For the text-containing cell, return its midpoint in [x, y] coordinate format. 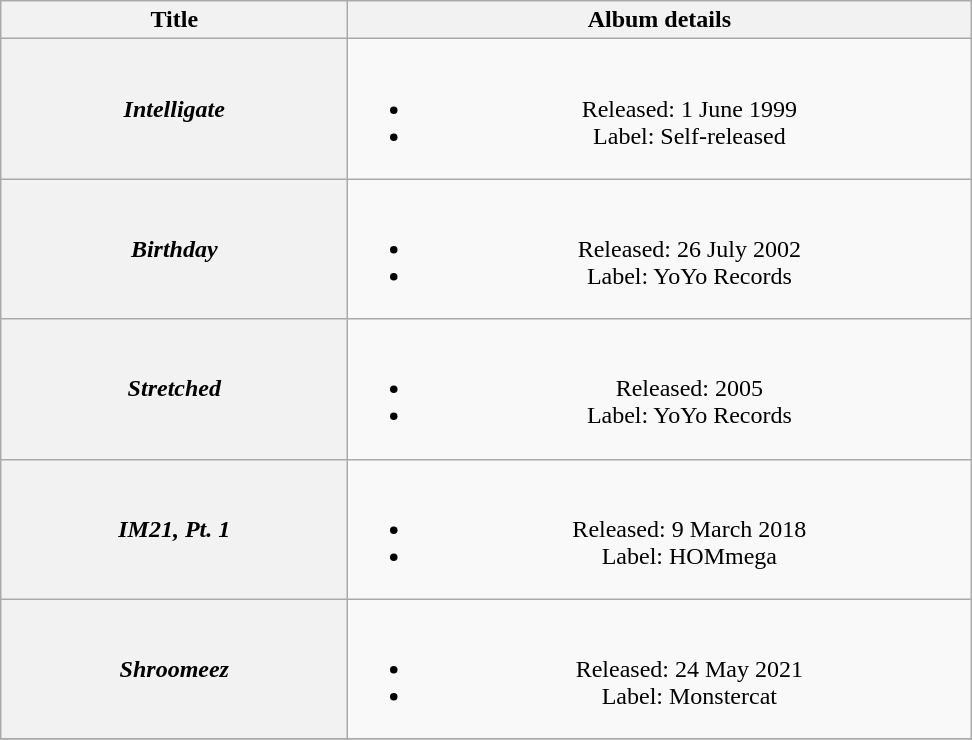
Shroomeez [174, 669]
Birthday [174, 249]
Intelligate [174, 109]
Title [174, 20]
Released: 26 July 2002Label: YoYo Records [660, 249]
IM21, Pt. 1 [174, 529]
Released: 24 May 2021Label: Monstercat [660, 669]
Released: 2005Label: YoYo Records [660, 389]
Stretched [174, 389]
Album details [660, 20]
Released: 9 March 2018Label: HOMmega [660, 529]
Released: 1 June 1999Label: Self-released [660, 109]
